For the text-containing cell, return its midpoint in (X, Y) coordinate format. 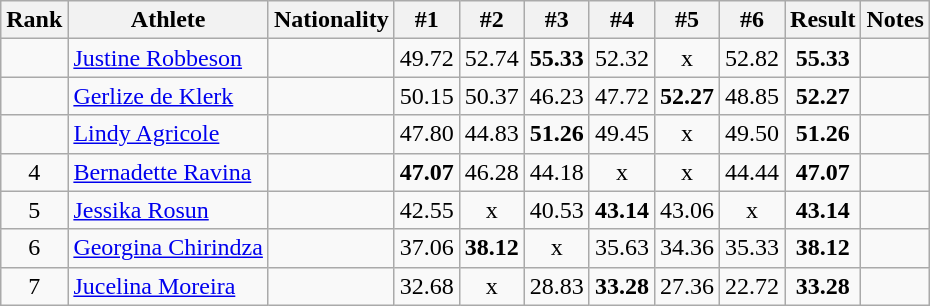
Notes (895, 20)
#3 (556, 20)
6 (34, 248)
44.44 (752, 172)
#4 (622, 20)
35.33 (752, 248)
47.72 (622, 96)
34.36 (686, 248)
27.36 (686, 286)
#5 (686, 20)
Result (823, 20)
28.83 (556, 286)
Georgina Chirindza (168, 248)
50.37 (492, 96)
32.68 (426, 286)
52.74 (492, 58)
4 (34, 172)
40.53 (556, 210)
Athlete (168, 20)
47.80 (426, 134)
Jessika Rosun (168, 210)
44.18 (556, 172)
52.32 (622, 58)
7 (34, 286)
Nationality (331, 20)
5 (34, 210)
49.45 (622, 134)
49.50 (752, 134)
Bernadette Ravina (168, 172)
Jucelina Moreira (168, 286)
50.15 (426, 96)
Justine Robbeson (168, 58)
49.72 (426, 58)
43.06 (686, 210)
37.06 (426, 248)
52.82 (752, 58)
#2 (492, 20)
48.85 (752, 96)
42.55 (426, 210)
Gerlize de Klerk (168, 96)
#1 (426, 20)
Lindy Agricole (168, 134)
Rank (34, 20)
46.28 (492, 172)
35.63 (622, 248)
44.83 (492, 134)
46.23 (556, 96)
22.72 (752, 286)
#6 (752, 20)
